Output the (x, y) coordinate of the center of the cell containing the given text.  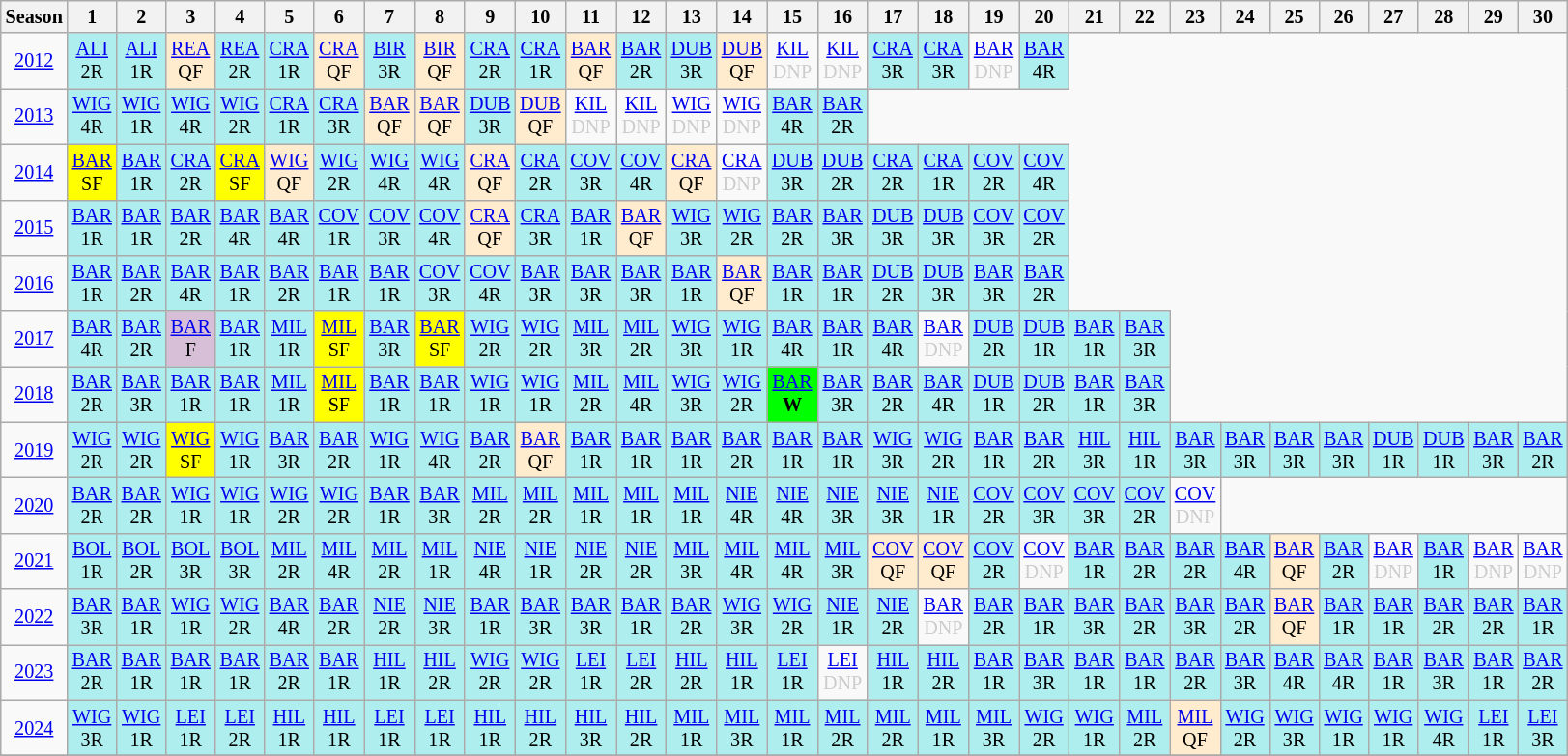
7 (389, 17)
LEIDNP (842, 673)
BOL2R (141, 561)
24 (1244, 17)
2020 (35, 506)
2024 (35, 728)
26 (1343, 17)
28 (1443, 17)
Season (35, 17)
2012 (35, 61)
6 (339, 17)
21 (1095, 17)
CRASF (240, 172)
2021 (35, 561)
25 (1295, 17)
8 (440, 17)
ALI1R (141, 61)
18 (943, 17)
19 (993, 17)
BOL1R (93, 561)
2014 (35, 172)
13 (692, 17)
29 (1494, 17)
2018 (35, 395)
BIRQF (440, 61)
2023 (35, 673)
20 (1044, 17)
ALI2R (93, 61)
BARW (792, 395)
2017 (35, 339)
2 (141, 17)
BIR3R (389, 61)
REA2R (240, 61)
5 (290, 17)
9 (490, 17)
23 (1195, 17)
10 (540, 17)
3 (191, 17)
BARF (191, 339)
27 (1393, 17)
MILQF (1195, 728)
COV1R (339, 228)
WIGSF (191, 450)
11 (590, 17)
2016 (35, 284)
WIGQF (290, 172)
CRADNP (742, 172)
22 (1145, 17)
2022 (35, 617)
2015 (35, 228)
2019 (35, 450)
4 (240, 17)
14 (742, 17)
REAQF (191, 61)
16 (842, 17)
17 (893, 17)
12 (641, 17)
15 (792, 17)
LEI3R (1542, 728)
30 (1542, 17)
2013 (35, 117)
1 (93, 17)
